Provide the [X, Y] coordinate of the cell's center where the given text is located.  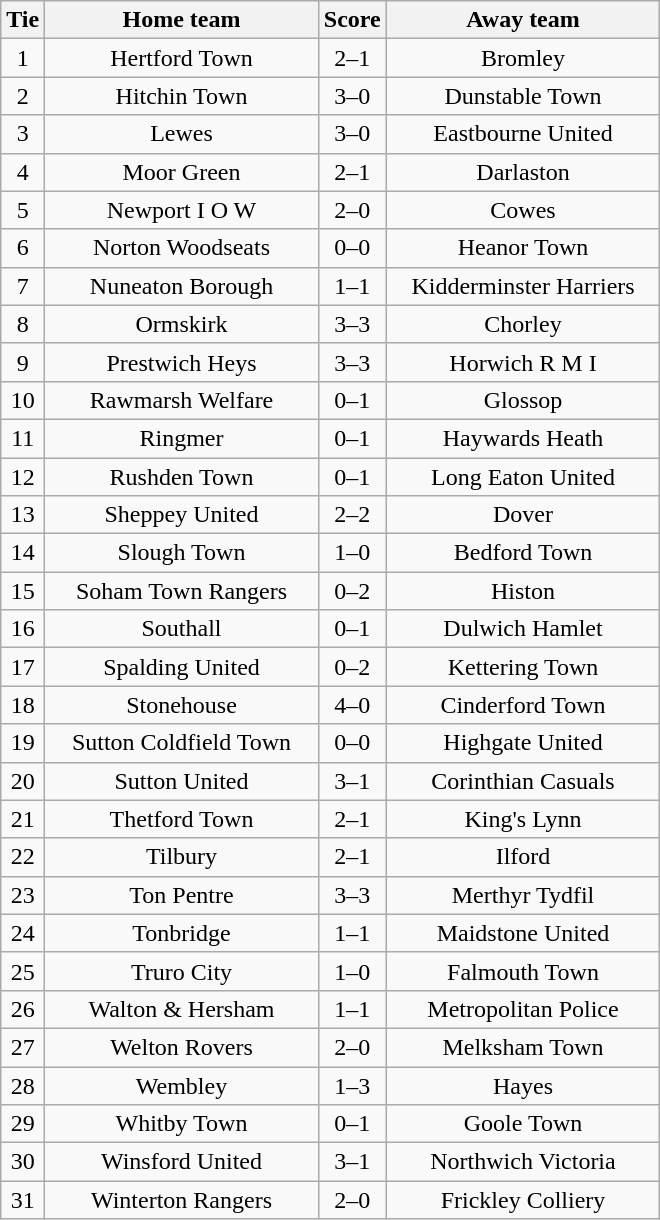
Heanor Town [523, 248]
Thetford Town [182, 819]
Moor Green [182, 172]
31 [23, 1200]
16 [23, 629]
24 [23, 933]
Metropolitan Police [523, 1009]
25 [23, 971]
27 [23, 1047]
Hitchin Town [182, 96]
Wembley [182, 1085]
Long Eaton United [523, 477]
Glossop [523, 400]
Winsford United [182, 1162]
Kettering Town [523, 667]
Sutton United [182, 781]
Tonbridge [182, 933]
3 [23, 134]
1 [23, 58]
Spalding United [182, 667]
1–3 [352, 1085]
23 [23, 895]
Cowes [523, 210]
Eastbourne United [523, 134]
8 [23, 324]
18 [23, 705]
Score [352, 20]
Maidstone United [523, 933]
Hertford Town [182, 58]
Sheppey United [182, 515]
Darlaston [523, 172]
Kidderminster Harriers [523, 286]
Winterton Rangers [182, 1200]
Away team [523, 20]
Prestwich Heys [182, 362]
Bedford Town [523, 553]
Horwich R M I [523, 362]
4–0 [352, 705]
11 [23, 438]
Welton Rovers [182, 1047]
4 [23, 172]
Truro City [182, 971]
28 [23, 1085]
Dulwich Hamlet [523, 629]
17 [23, 667]
Lewes [182, 134]
Corinthian Casuals [523, 781]
13 [23, 515]
2 [23, 96]
7 [23, 286]
22 [23, 857]
26 [23, 1009]
Rushden Town [182, 477]
Walton & Hersham [182, 1009]
Frickley Colliery [523, 1200]
19 [23, 743]
Ormskirk [182, 324]
Highgate United [523, 743]
Sutton Coldfield Town [182, 743]
Cinderford Town [523, 705]
20 [23, 781]
Rawmarsh Welfare [182, 400]
29 [23, 1124]
9 [23, 362]
Ton Pentre [182, 895]
Nuneaton Borough [182, 286]
10 [23, 400]
Goole Town [523, 1124]
15 [23, 591]
Histon [523, 591]
Southall [182, 629]
5 [23, 210]
Bromley [523, 58]
Dunstable Town [523, 96]
Northwich Victoria [523, 1162]
Tilbury [182, 857]
Slough Town [182, 553]
Chorley [523, 324]
21 [23, 819]
Melksham Town [523, 1047]
Ringmer [182, 438]
Newport I O W [182, 210]
Hayes [523, 1085]
30 [23, 1162]
Haywards Heath [523, 438]
Merthyr Tydfil [523, 895]
12 [23, 477]
Stonehouse [182, 705]
Norton Woodseats [182, 248]
2–2 [352, 515]
Ilford [523, 857]
Home team [182, 20]
6 [23, 248]
Tie [23, 20]
14 [23, 553]
King's Lynn [523, 819]
Soham Town Rangers [182, 591]
Dover [523, 515]
Falmouth Town [523, 971]
Whitby Town [182, 1124]
